Find where the given text appears and provide that cell's center as (X, Y) coordinate. 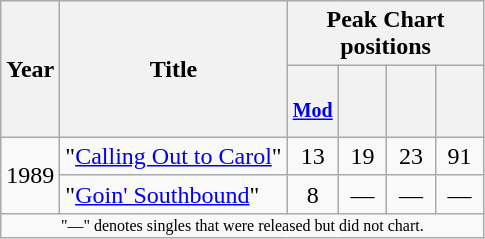
Year (30, 70)
19 (362, 156)
Peak Chart positions (386, 34)
8 (312, 194)
Title (174, 70)
"—" denotes singles that were released but did not chart. (242, 225)
91 (460, 156)
"Calling Out to Carol" (174, 156)
Mod (312, 102)
13 (312, 156)
1989 (30, 175)
"Goin' Southbound" (174, 194)
23 (412, 156)
